Identify which cell holds the provided text, then report its (X, Y) central coordinate. 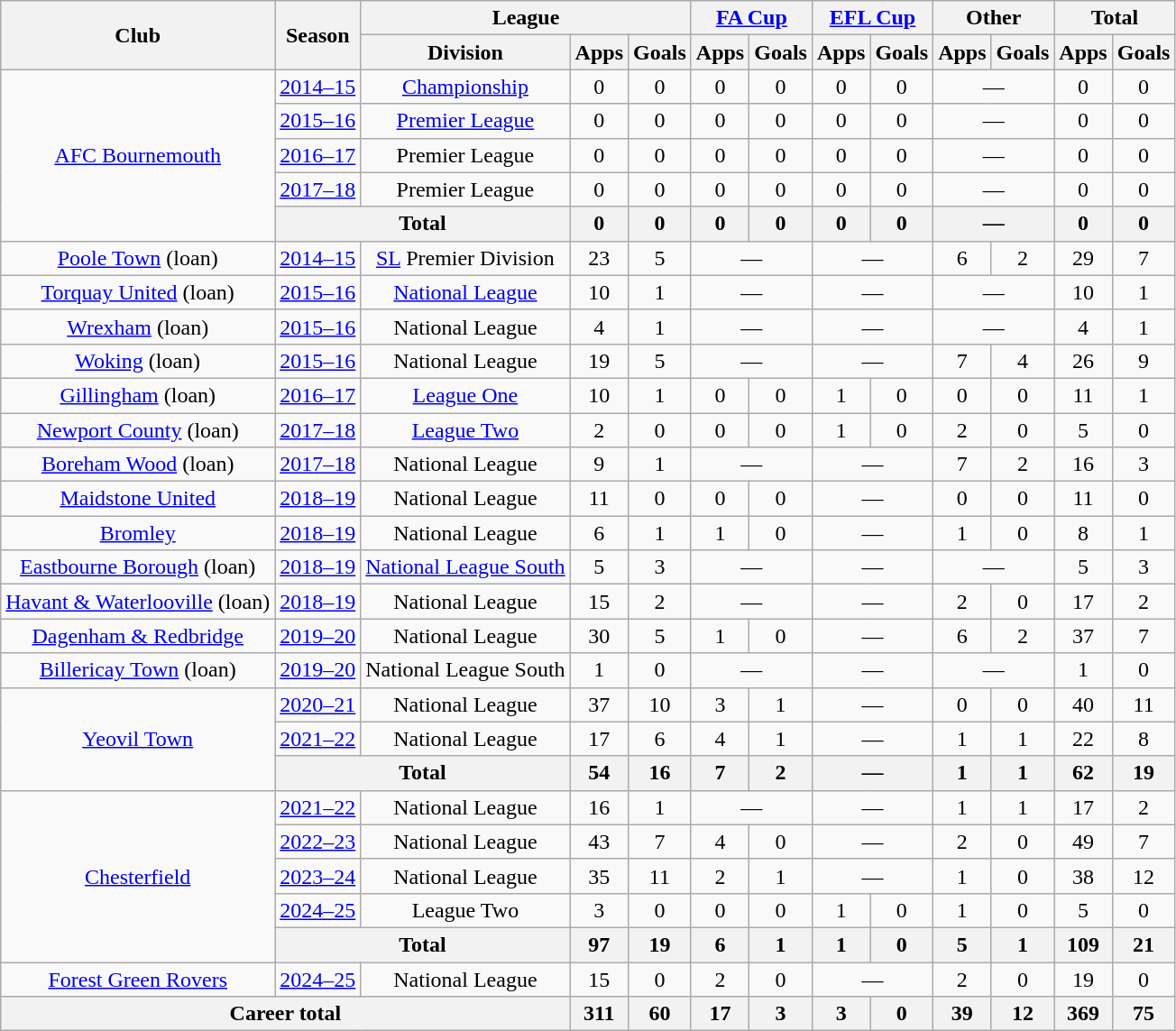
Forest Green Rovers (138, 979)
49 (1083, 842)
Maidstone United (138, 499)
Boreham Wood (loan) (138, 465)
43 (599, 842)
FA Cup (751, 18)
40 (1083, 704)
Woking (loan) (138, 361)
54 (599, 773)
Havant & Waterlooville (loan) (138, 602)
Career total (285, 1014)
21 (1144, 944)
Other (994, 18)
2020–21 (317, 704)
369 (1083, 1014)
Poole Town (loan) (138, 258)
35 (599, 876)
EFL Cup (872, 18)
38 (1083, 876)
29 (1083, 258)
39 (962, 1014)
30 (599, 636)
2022–23 (317, 842)
22 (1083, 739)
Torquay United (loan) (138, 292)
Chesterfield (138, 876)
Wrexham (loan) (138, 327)
SL Premier Division (465, 258)
Gillingham (loan) (138, 395)
Dagenham & Redbridge (138, 636)
Division (465, 52)
League One (465, 395)
26 (1083, 361)
Yeovil Town (138, 739)
62 (1083, 773)
AFC Bournemouth (138, 155)
Billericay Town (loan) (138, 670)
311 (599, 1014)
97 (599, 944)
60 (660, 1014)
Bromley (138, 533)
Championship (465, 87)
23 (599, 258)
75 (1144, 1014)
109 (1083, 944)
League (527, 18)
Season (317, 35)
2023–24 (317, 876)
Club (138, 35)
Newport County (loan) (138, 430)
Eastbourne Borough (loan) (138, 567)
